Find where the given text appears and provide that cell's center as [X, Y] coordinate. 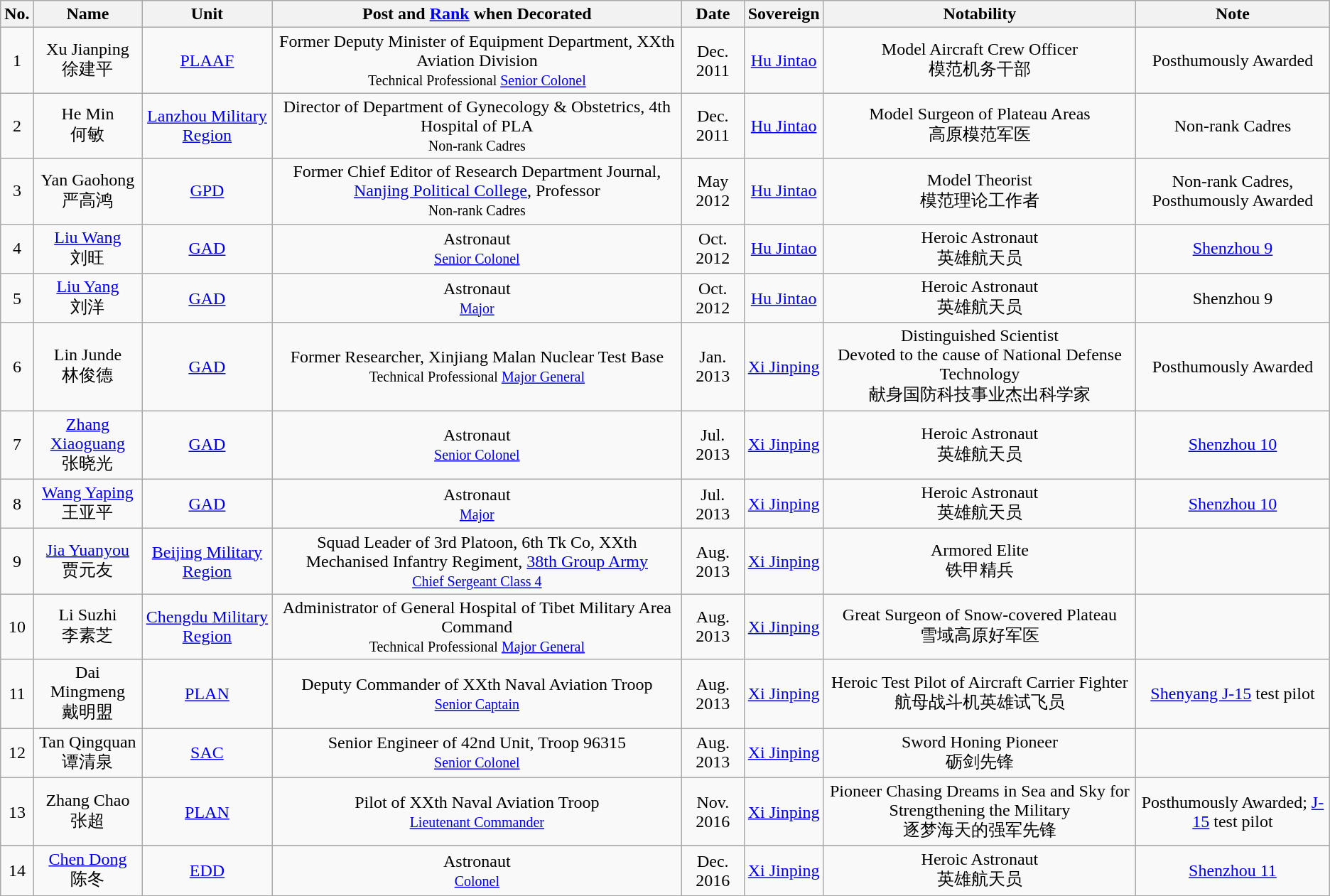
Squad Leader of 3rd Platoon, 6th Tk Co, XXth Mechanised Infantry Regiment, 38th Group ArmyChief Sergeant Class 4 [477, 561]
Li Suzhi李素芝 [87, 627]
1 [17, 60]
Tan Qingquan谭清泉 [87, 752]
Notability [980, 14]
Dec. 2016 [713, 871]
11 [17, 693]
Yan Gaohong严高鸿 [87, 191]
Administrator of General Hospital of Tibet Military Area CommandTechnical Professional Major General [477, 627]
Pilot of XXth Naval Aviation TroopLieutenant Commander [477, 811]
Former Deputy Minister of Equipment Department, XXth Aviation Division Technical Professional Senior Colonel [477, 60]
Sovereign [784, 14]
Great Surgeon of Snow-covered Plateau雪域高原好军医 [980, 627]
Non-rank Cadres [1233, 126]
Note [1233, 14]
14 [17, 871]
Zhang Chao张超 [87, 811]
Director of Department of Gynecology & Obstetrics, 4th Hospital of PLANon-rank Cadres [477, 126]
10 [17, 627]
Lin Junde林俊德 [87, 367]
4 [17, 249]
Armored Elite铁甲精兵 [980, 561]
Nov. 2016 [713, 811]
12 [17, 752]
Post and Rank when Decorated [477, 14]
Shenzhou 11 [1233, 871]
3 [17, 191]
GPD [207, 191]
Former Researcher, Xinjiang Malan Nuclear Test BaseTechnical Professional Major General [477, 367]
Heroic Test Pilot of Aircraft Carrier Fighter航母战斗机英雄试飞员 [980, 693]
7 [17, 445]
SAC [207, 752]
Unit [207, 14]
Model Surgeon of Plateau Areas高原模范军医 [980, 126]
Beijing Military Region [207, 561]
He Min何敏 [87, 126]
Shenyang J-15 test pilot [1233, 693]
Distinguished ScientistDevoted to the cause of National Defense Technology献身国防科技事业杰出科学家 [980, 367]
9 [17, 561]
Date [713, 14]
Posthumously Awarded; J-15 test pilot [1233, 811]
Liu Yang刘洋 [87, 298]
Jan. 2013 [713, 367]
Jia Yuanyou贾元友 [87, 561]
Deputy Commander of XXth Naval Aviation TroopSenior Captain [477, 693]
Chengdu Military Region [207, 627]
6 [17, 367]
Model Aircraft Crew Officer模范机务干部 [980, 60]
Former Chief Editor of Research Department Journal, Nanjing Political College, ProfessorNon-rank Cadres [477, 191]
Model Theorist模范理论工作者 [980, 191]
Zhang Xiaoguang张晓光 [87, 445]
No. [17, 14]
Liu Wang刘旺 [87, 249]
5 [17, 298]
Non-rank Cadres,Posthumously Awarded [1233, 191]
Senior Engineer of 42nd Unit, Troop 96315Senior Colonel [477, 752]
Chen Dong陈冬 [87, 871]
2 [17, 126]
EDD [207, 871]
Pioneer Chasing Dreams in Sea and Sky for Strengthening the Military逐梦海天的强军先锋 [980, 811]
Lanzhou Military Region [207, 126]
May 2012 [713, 191]
Wang Yaping王亚平 [87, 504]
8 [17, 504]
AstronautColonel [477, 871]
13 [17, 811]
Dai Mingmeng戴明盟 [87, 693]
Sword Honing Pioneer砺剑先锋 [980, 752]
PLAAF [207, 60]
Xu Jianping徐建平 [87, 60]
Name [87, 14]
